Detect which cell encompasses the target text, then output its (x, y) center coordinate. 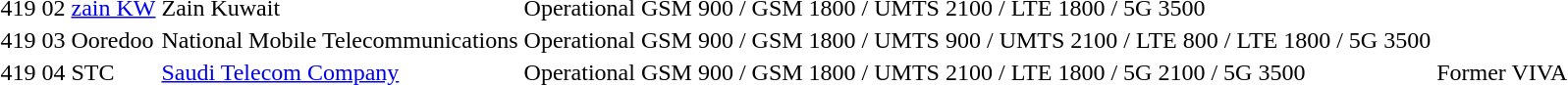
National Mobile Telecommunications (340, 40)
GSM 900 / GSM 1800 / UMTS 900 / UMTS 2100 / LTE 800 / LTE 1800 / 5G 3500 (1035, 40)
Operational (579, 40)
Ooredoo (114, 40)
03 (53, 40)
